Find where the given text appears and provide that cell's center as (x, y) coordinate. 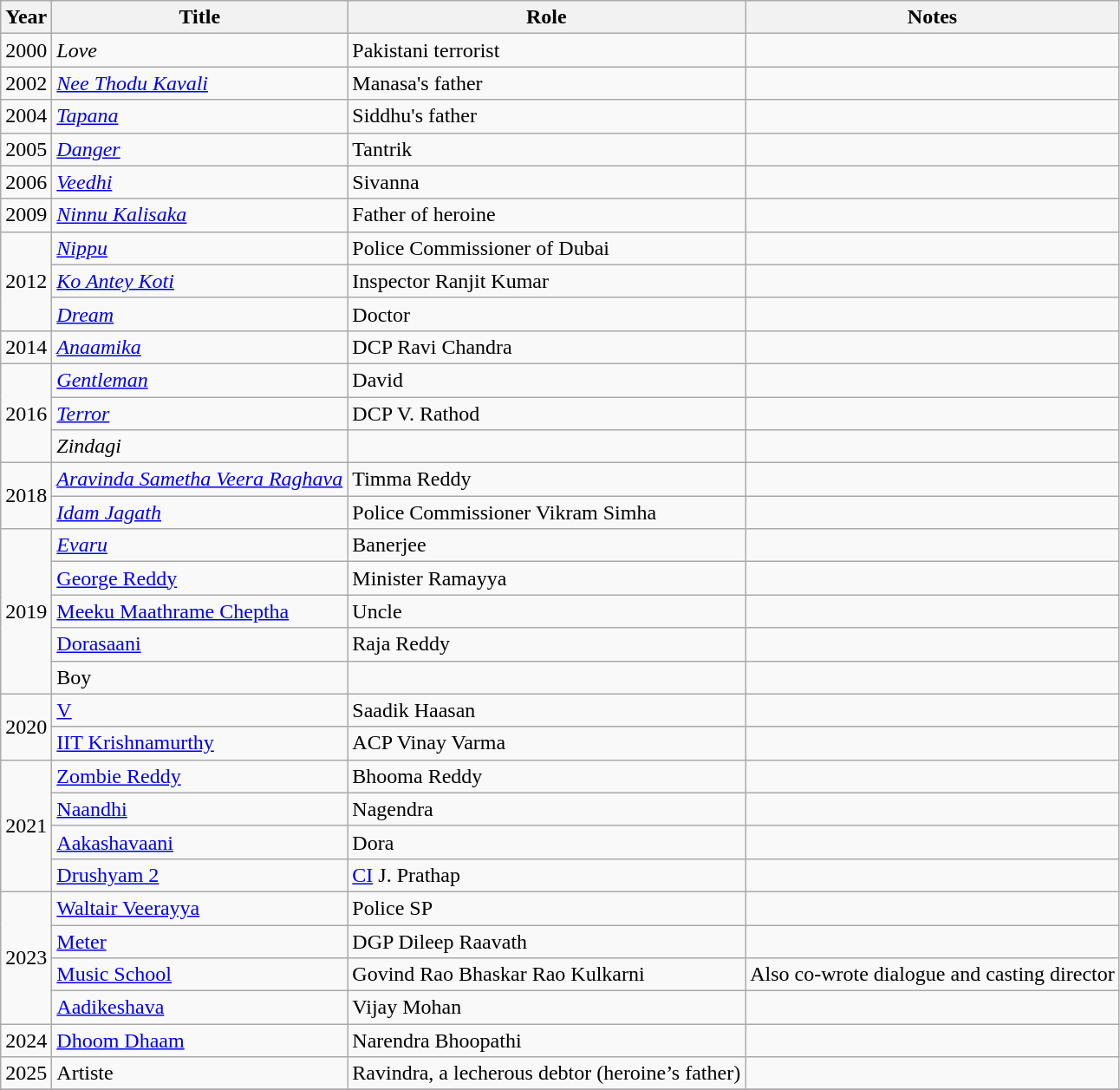
Ninnu Kalisaka (199, 215)
Zindagi (199, 447)
Waltair Veerayya (199, 908)
Artiste (199, 1074)
2020 (26, 727)
Father of heroine (546, 215)
2019 (26, 611)
Evaru (199, 545)
Minister Ramayya (546, 578)
Raja Reddy (546, 644)
Tapana (199, 116)
Dream (199, 314)
Police SP (546, 908)
2024 (26, 1041)
2021 (26, 826)
Vijay Mohan (546, 1008)
2012 (26, 281)
Year (26, 17)
2004 (26, 116)
Timma Reddy (546, 480)
2023 (26, 957)
2018 (26, 496)
DCP V. Rathod (546, 414)
Idam Jagath (199, 512)
Terror (199, 414)
Zombie Reddy (199, 776)
IIT Krishnamurthy (199, 743)
Nippu (199, 248)
DGP Dileep Raavath (546, 941)
CI J. Prathap (546, 875)
Love (199, 50)
Dhoom Dhaam (199, 1041)
DCP Ravi Chandra (546, 347)
2016 (26, 413)
David (546, 380)
Role (546, 17)
Also co-wrote dialogue and casting director (933, 975)
Bhooma Reddy (546, 776)
Anaamika (199, 347)
Meeku Maathrame Cheptha (199, 611)
Nagendra (546, 809)
2014 (26, 347)
2002 (26, 83)
2009 (26, 215)
Music School (199, 975)
ACP Vinay Varma (546, 743)
Veedhi (199, 182)
Police Commissioner Vikram Simha (546, 512)
Doctor (546, 314)
George Reddy (199, 578)
V (199, 710)
Notes (933, 17)
Pakistani terrorist (546, 50)
Narendra Bhoopathi (546, 1041)
Manasa's father (546, 83)
Nee Thodu Kavali (199, 83)
Ravindra, a lecherous debtor (heroine’s father) (546, 1074)
Dora (546, 842)
Police Commissioner of Dubai (546, 248)
Meter (199, 941)
Drushyam 2 (199, 875)
Aadikeshava (199, 1008)
Ko Antey Koti (199, 281)
2025 (26, 1074)
2006 (26, 182)
Title (199, 17)
Gentleman (199, 380)
Danger (199, 149)
Banerjee (546, 545)
Saadik Haasan (546, 710)
Uncle (546, 611)
Dorasaani (199, 644)
2005 (26, 149)
Aakashavaani (199, 842)
Aravinda Sametha Veera Raghava (199, 480)
Siddhu's father (546, 116)
Inspector Ranjit Kumar (546, 281)
Boy (199, 677)
Sivanna (546, 182)
Govind Rao Bhaskar Rao Kulkarni (546, 975)
2000 (26, 50)
Tantrik (546, 149)
Naandhi (199, 809)
